Return [X, Y] of the center of cell containing provided text 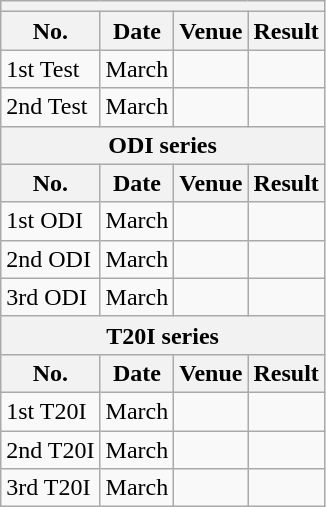
T20I series [163, 335]
3rd T20I [50, 488]
2nd T20I [50, 449]
3rd ODI [50, 297]
1st T20I [50, 411]
2nd ODI [50, 259]
1st Test [50, 69]
1st ODI [50, 221]
ODI series [163, 145]
2nd Test [50, 107]
